Identify which cell holds the provided text, then report its (x, y) central coordinate. 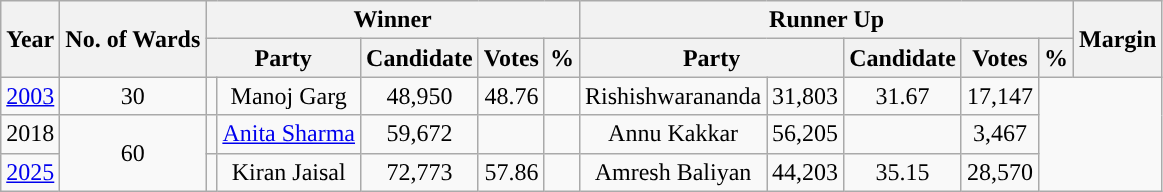
Runner Up (827, 20)
48,950 (420, 96)
Margin (1118, 39)
Amresh Baliyan (674, 172)
2018 (30, 134)
Manoj Garg (289, 96)
3,467 (1000, 134)
31.67 (903, 96)
31,803 (806, 96)
60 (133, 153)
30 (133, 96)
28,570 (1000, 172)
17,147 (1000, 96)
Annu Kakkar (674, 134)
Anita Sharma (289, 134)
Rishishwarananda (674, 96)
Year (30, 39)
56,205 (806, 134)
57.86 (511, 172)
Winner (393, 20)
2025 (30, 172)
No. of Wards (133, 39)
72,773 (420, 172)
59,672 (420, 134)
44,203 (806, 172)
35.15 (903, 172)
Kiran Jaisal (289, 172)
2003 (30, 96)
48.76 (511, 96)
